Return [X, Y] of the center of cell containing provided text 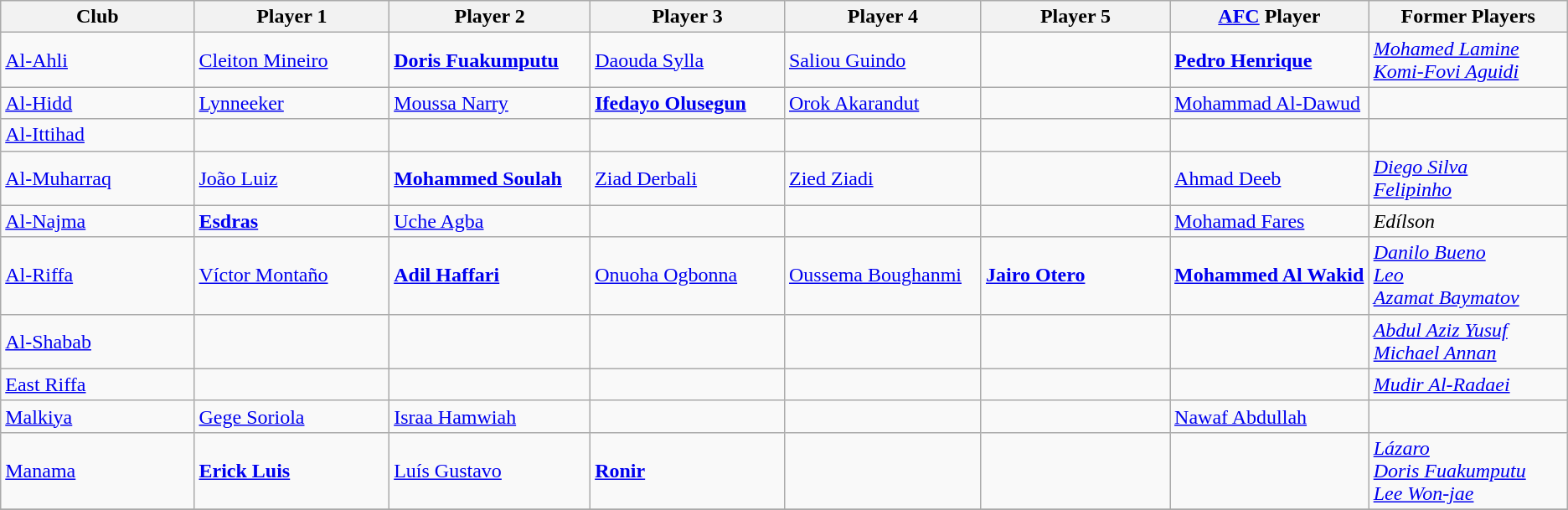
Edílson [1467, 221]
Ifedayo Olusegun [688, 103]
Onuoha Ogbonna [688, 276]
Mohamad Fares [1270, 221]
Luís Gustavo [490, 471]
Manama [97, 471]
Israa Hamwiah [490, 416]
Abdul Aziz Yusuf Michael Annan [1467, 342]
Lázaro Doris Fuakumputu Lee Won-jae [1467, 471]
Gege Soriola [291, 416]
Malkiya [97, 416]
Saliou Guindo [883, 60]
Al-Ahli [97, 60]
Player 1 [291, 17]
East Riffa [97, 384]
Pedro Henrique [1270, 60]
Former Players [1467, 17]
Mohamed Lamine Komi-Fovi Aguidi [1467, 60]
Oussema Boughanmi [883, 276]
Al-Shabab [97, 342]
Al-Muharraq [97, 178]
Al-Hidd [97, 103]
Al-Riffa [97, 276]
Daouda Sylla [688, 60]
Mohammed Al Wakid [1270, 276]
Orok Akarandut [883, 103]
Mudir Al-Radaei [1467, 384]
Al-Najma [97, 221]
Cleiton Mineiro [291, 60]
Mohammed Soulah [490, 178]
Ziad Derbali [688, 178]
Danilo Bueno Leo Azamat Baymatov [1467, 276]
Zied Ziadi [883, 178]
Víctor Montaño [291, 276]
Ahmad Deeb [1270, 178]
Moussa Narry [490, 103]
Erick Luis [291, 471]
Lynneeker [291, 103]
Mohammad Al-Dawud [1270, 103]
Al-Ittihad [97, 135]
Nawaf Abdullah [1270, 416]
João Luiz [291, 178]
Doris Fuakumputu [490, 60]
Diego Silva Felipinho [1467, 178]
Club [97, 17]
Player 5 [1075, 17]
Uche Agba [490, 221]
Player 4 [883, 17]
Player 3 [688, 17]
AFC Player [1270, 17]
Ronir [688, 471]
Adil Haffari [490, 276]
Player 2 [490, 17]
Jairo Otero [1075, 276]
Esdras [291, 221]
